Return [X, Y] of the center of cell containing provided text 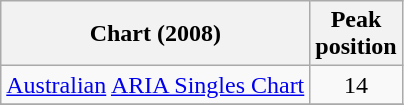
Chart (2008) [156, 34]
Australian ARIA Singles Chart [156, 85]
Peakposition [356, 34]
14 [356, 85]
